Provide the [X, Y] coordinate of the cell's center where the given text is located.  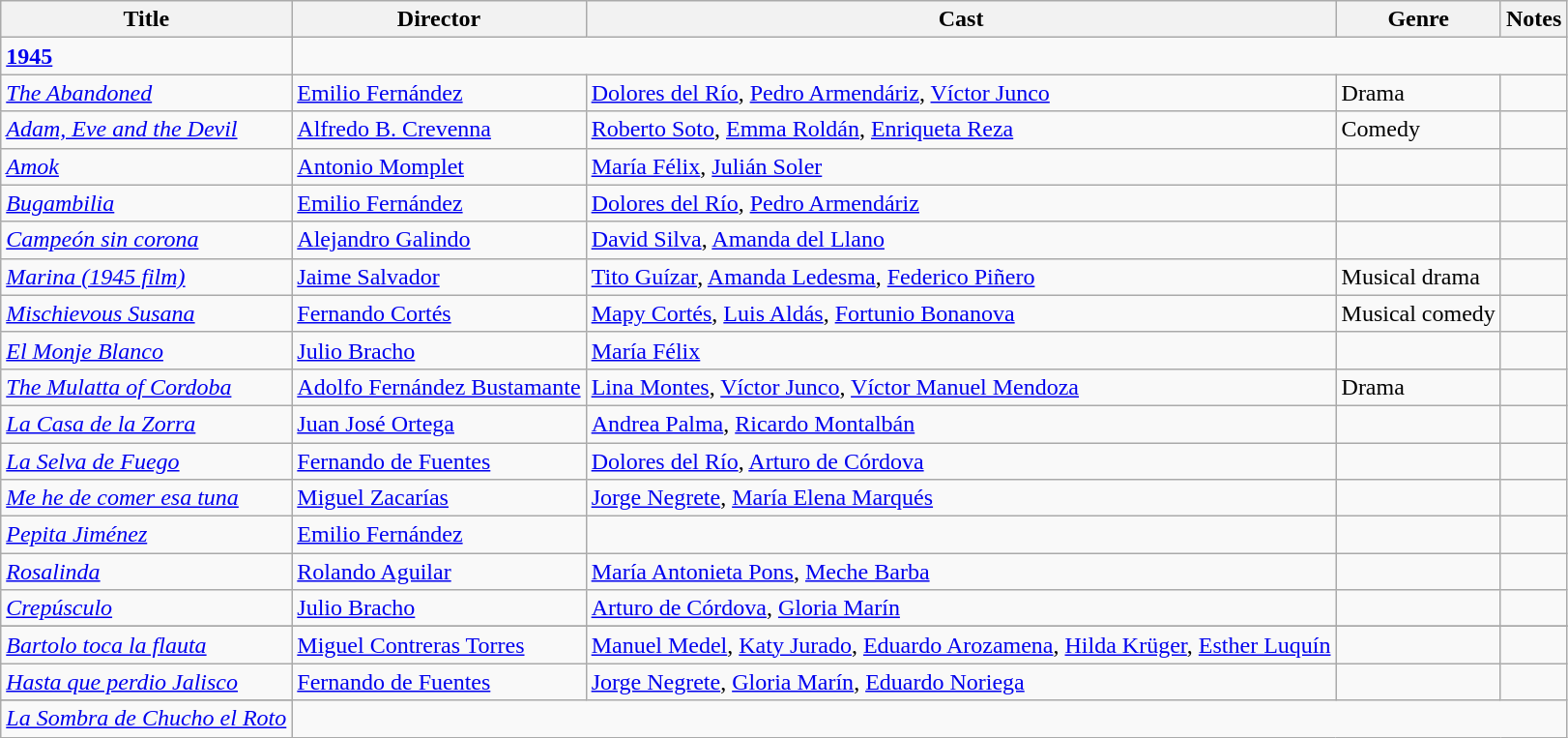
El Monje Blanco [147, 350]
Pepita Jiménez [147, 535]
Crepúsculo [147, 608]
Rosalinda [147, 572]
Jorge Negrete, María Elena Marqués [961, 498]
María Antonieta Pons, Meche Barba [961, 572]
María Félix [961, 350]
La Selva de Fuego [147, 461]
Director [439, 19]
Dolores del Río, Pedro Armendáriz [961, 203]
Jaime Salvador [439, 277]
La Sombra de Chucho el Roto [147, 719]
Bugambilia [147, 203]
Musical comedy [1418, 313]
Mischievous Susana [147, 313]
Lina Montes, Víctor Junco, Víctor Manuel Mendoza [961, 387]
Hasta que perdio Jalisco [147, 682]
Tito Guízar, Amanda Ledesma, Federico Piñero [961, 277]
1945 [147, 56]
Amok [147, 166]
Adam, Eve and the Devil [147, 130]
Title [147, 19]
The Abandoned [147, 93]
Alfredo B. Crevenna [439, 130]
Roberto Soto, Emma Roldán, Enriqueta Reza [961, 130]
Notes [1533, 19]
Cast [961, 19]
Genre [1418, 19]
Dolores del Río, Pedro Armendáriz, Víctor Junco [961, 93]
Arturo de Córdova, Gloria Marín [961, 608]
María Félix, Julián Soler [961, 166]
Miguel Contreras Torres [439, 645]
Campeón sin corona [147, 240]
La Casa de la Zorra [147, 424]
Dolores del Río, Arturo de Córdova [961, 461]
David Silva, Amanda del Llano [961, 240]
Juan José Ortega [439, 424]
Adolfo Fernández Bustamante [439, 387]
Comedy [1418, 130]
Antonio Momplet [439, 166]
Marina (1945 film) [147, 277]
Alejandro Galindo [439, 240]
Mapy Cortés, Luis Aldás, Fortunio Bonanova [961, 313]
Musical drama [1418, 277]
Manuel Medel, Katy Jurado, Eduardo Arozamena, Hilda Krüger, Esther Luquín [961, 645]
Miguel Zacarías [439, 498]
Bartolo toca la flauta [147, 645]
The Mulatta of Cordoba [147, 387]
Rolando Aguilar [439, 572]
Andrea Palma, Ricardo Montalbán [961, 424]
Fernando Cortés [439, 313]
Jorge Negrete, Gloria Marín, Eduardo Noriega [961, 682]
Me he de comer esa tuna [147, 498]
